Scan for the cell matching the given text and deliver its (x, y) coordinate at center. 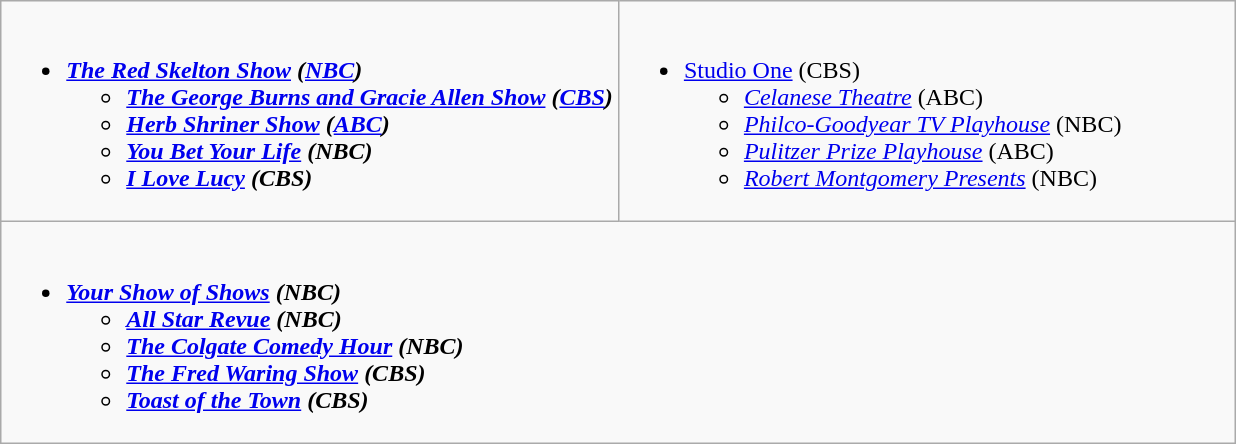
Your Show of Shows (NBC)All Star Revue (NBC)The Colgate Comedy Hour (NBC)The Fred Waring Show (CBS)Toast of the Town (CBS) (618, 332)
The Red Skelton Show (NBC)The George Burns and Gracie Allen Show (CBS)Herb Shriner Show (ABC)You Bet Your Life (NBC)I Love Lucy (CBS) (310, 112)
Studio One (CBS)Celanese Theatre (ABC)Philco-Goodyear TV Playhouse (NBC)Pulitzer Prize Playhouse (ABC)Robert Montgomery Presents (NBC) (927, 112)
